Detect which cell encompasses the target text, then output its (x, y) center coordinate. 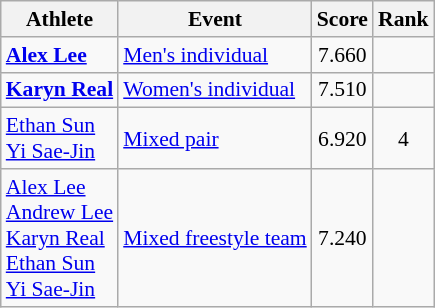
4 (404, 138)
Karyn Real (60, 90)
Alex Lee (60, 55)
Athlete (60, 19)
Women's individual (215, 90)
Ethan SunYi Sae-Jin (60, 138)
Mixed pair (215, 138)
6.920 (342, 138)
Men's individual (215, 55)
Mixed freestyle team (215, 238)
Score (342, 19)
7.510 (342, 90)
7.660 (342, 55)
Rank (404, 19)
7.240 (342, 238)
Event (215, 19)
Alex LeeAndrew LeeKaryn RealEthan SunYi Sae-Jin (60, 238)
